Search for the cell housing the specified text and yield its (X, Y) center coordinate. 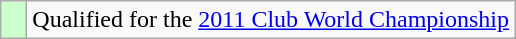
Qualified for the 2011 Club World Championship (271, 20)
